Return (x, y) of the center of cell containing provided text 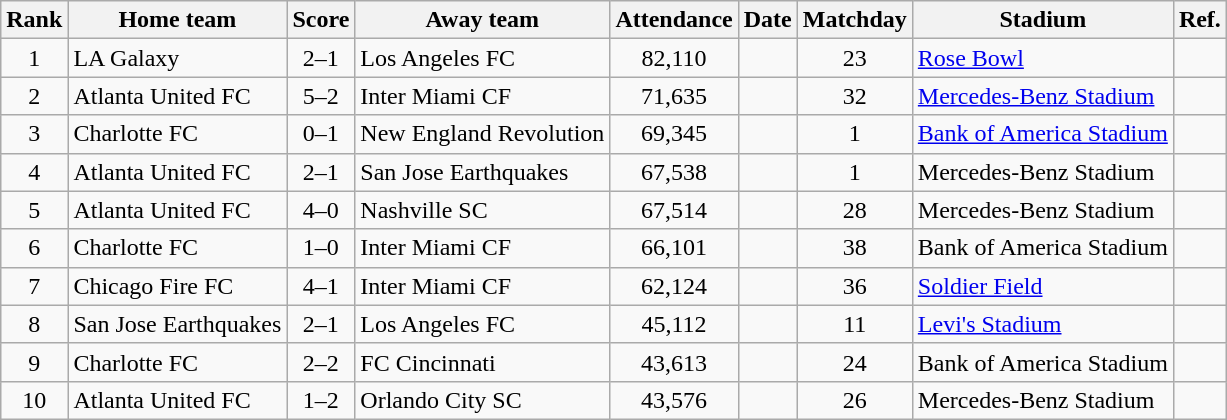
Matchday (854, 20)
Rank (34, 20)
43,576 (674, 400)
45,112 (674, 324)
5–2 (321, 96)
FC Cincinnati (482, 362)
36 (854, 286)
Stadium (1042, 20)
28 (854, 210)
32 (854, 96)
67,538 (674, 172)
1–0 (321, 248)
0–1 (321, 134)
4 (34, 172)
4–1 (321, 286)
4–0 (321, 210)
9 (34, 362)
Date (768, 20)
10 (34, 400)
Attendance (674, 20)
24 (854, 362)
6 (34, 248)
Chicago Fire FC (178, 286)
23 (854, 58)
Rose Bowl (1042, 58)
1–2 (321, 400)
Away team (482, 20)
62,124 (674, 286)
8 (34, 324)
26 (854, 400)
Home team (178, 20)
New England Revolution (482, 134)
82,110 (674, 58)
Soldier Field (1042, 286)
Ref. (1200, 20)
67,514 (674, 210)
2 (34, 96)
11 (854, 324)
Levi's Stadium (1042, 324)
Score (321, 20)
3 (34, 134)
43,613 (674, 362)
5 (34, 210)
7 (34, 286)
2–2 (321, 362)
LA Galaxy (178, 58)
71,635 (674, 96)
Nashville SC (482, 210)
38 (854, 248)
66,101 (674, 248)
Orlando City SC (482, 400)
69,345 (674, 134)
